Return [X, Y] of the center of cell containing provided text 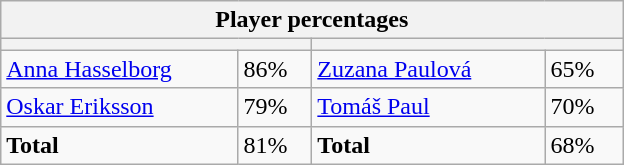
Player percentages [312, 20]
68% [584, 145]
Zuzana Paulová [428, 69]
79% [275, 107]
Tomáš Paul [428, 107]
Anna Hasselborg [120, 69]
Oskar Eriksson [120, 107]
86% [275, 69]
70% [584, 107]
65% [584, 69]
81% [275, 145]
